Pinpoint the cell where the given text exists, returning its [x, y] midpoint coordinate. 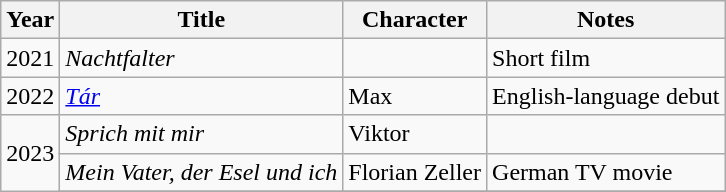
Notes [606, 20]
Florian Zeller [415, 172]
English-language debut [606, 96]
German TV movie [606, 172]
Nachtfalter [202, 58]
Max [415, 96]
2023 [30, 153]
Title [202, 20]
Sprich mit mir [202, 134]
Mein Vater, der Esel und ich [202, 172]
2021 [30, 58]
2022 [30, 96]
Year [30, 20]
Tár [202, 96]
Short film [606, 58]
Viktor [415, 134]
Character [415, 20]
